For the text-containing cell, return its midpoint in [x, y] coordinate format. 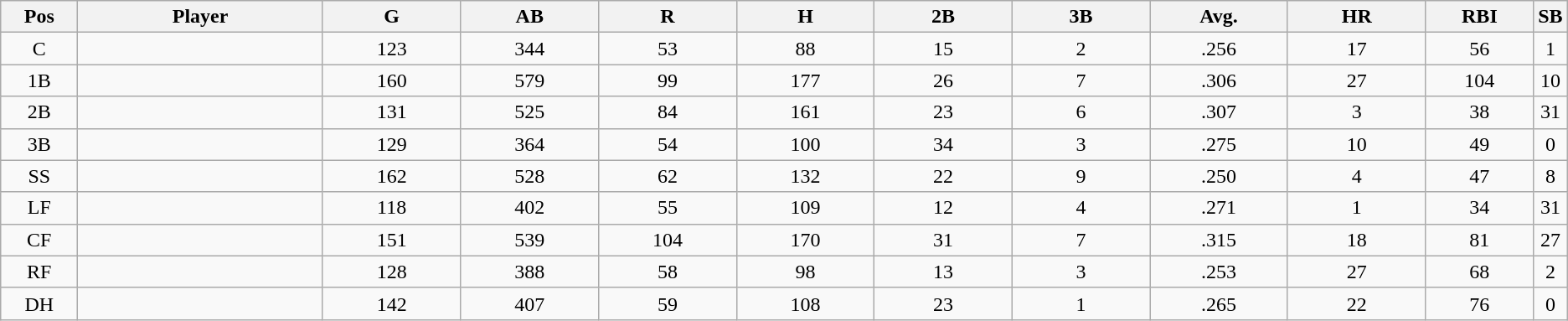
49 [1479, 144]
C [39, 49]
170 [806, 240]
528 [529, 176]
128 [392, 272]
SB [1551, 17]
.275 [1220, 144]
123 [392, 49]
59 [668, 303]
56 [1479, 49]
525 [529, 112]
81 [1479, 240]
99 [668, 80]
9 [1081, 176]
129 [392, 144]
364 [529, 144]
12 [943, 208]
1B [39, 80]
88 [806, 49]
47 [1479, 176]
SS [39, 176]
LF [39, 208]
Avg. [1220, 17]
142 [392, 303]
131 [392, 112]
Player [200, 17]
18 [1357, 240]
62 [668, 176]
76 [1479, 303]
8 [1551, 176]
.271 [1220, 208]
.250 [1220, 176]
100 [806, 144]
15 [943, 49]
161 [806, 112]
CF [39, 240]
17 [1357, 49]
13 [943, 272]
344 [529, 49]
HR [1357, 17]
6 [1081, 112]
68 [1479, 272]
177 [806, 80]
151 [392, 240]
.253 [1220, 272]
.315 [1220, 240]
38 [1479, 112]
R [668, 17]
.307 [1220, 112]
RBI [1479, 17]
58 [668, 272]
53 [668, 49]
54 [668, 144]
108 [806, 303]
407 [529, 303]
84 [668, 112]
DH [39, 303]
402 [529, 208]
RF [39, 272]
98 [806, 272]
Pos [39, 17]
H [806, 17]
.306 [1220, 80]
162 [392, 176]
388 [529, 272]
G [392, 17]
109 [806, 208]
26 [943, 80]
539 [529, 240]
132 [806, 176]
118 [392, 208]
579 [529, 80]
.265 [1220, 303]
55 [668, 208]
.256 [1220, 49]
160 [392, 80]
AB [529, 17]
